Locate the cell with the specified text and output its (x, y) center coordinate. 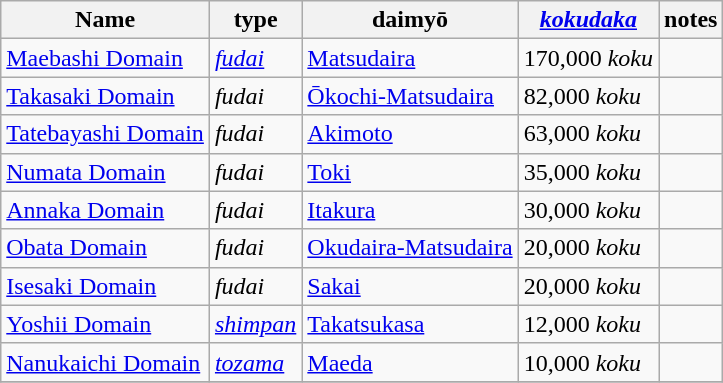
Isesaki Domain (106, 286)
Sakai (410, 286)
Yoshii Domain (106, 324)
shimpan (255, 324)
Maebashi Domain (106, 58)
daimyō (410, 20)
Name (106, 20)
Takasaki Domain (106, 96)
Matsudaira (410, 58)
12,000 koku (588, 324)
Itakura (410, 210)
Nanukaichi Domain (106, 362)
Tatebayashi Domain (106, 134)
Annaka Domain (106, 210)
82,000 koku (588, 96)
Toki (410, 172)
Obata Domain (106, 248)
notes (691, 20)
type (255, 20)
Ōkochi-Matsudaira (410, 96)
Maeda (410, 362)
Numata Domain (106, 172)
170,000 koku (588, 58)
63,000 koku (588, 134)
Takatsukasa (410, 324)
tozama (255, 362)
30,000 koku (588, 210)
Akimoto (410, 134)
kokudaka (588, 20)
10,000 koku (588, 362)
Okudaira-Matsudaira (410, 248)
35,000 koku (588, 172)
